From the cell containing the given text, extract its center point as [x, y] coordinate. 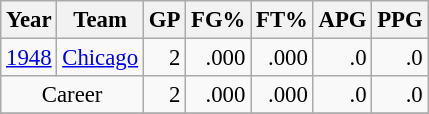
Team [100, 20]
APG [342, 20]
Chicago [100, 58]
FG% [218, 20]
1948 [29, 58]
GP [164, 20]
Career [72, 95]
PPG [400, 20]
FT% [282, 20]
Year [29, 20]
